Identify which cell holds the provided text, then report its (X, Y) central coordinate. 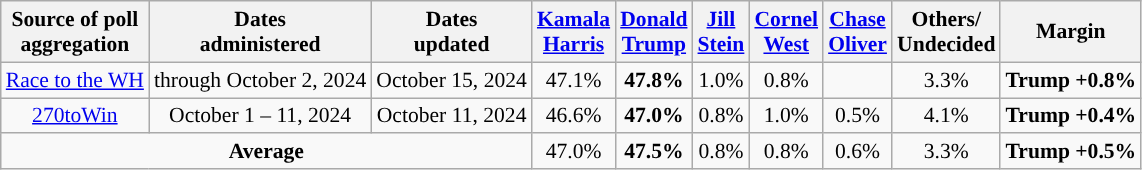
Datesupdated (452, 32)
Others/Undecided (946, 32)
Datesadministered (260, 32)
Trump +0.4% (1070, 116)
JillStein (722, 32)
October 11, 2024 (452, 116)
Margin (1070, 32)
47.1% (574, 80)
ChaseOliver (858, 32)
Race to the WH (75, 80)
46.6% (574, 116)
47.5% (654, 152)
270toWin (75, 116)
Trump +0.8% (1070, 80)
4.1% (946, 116)
0.6% (858, 152)
through October 2, 2024 (260, 80)
Average (266, 152)
October 1 – 11, 2024 (260, 116)
Kamala Harris (574, 32)
47.8% (654, 80)
October 15, 2024 (452, 80)
Trump +0.5% (1070, 152)
DonaldTrump (654, 32)
CornelWest (786, 32)
Source of pollaggregation (75, 32)
0.5% (858, 116)
